Provide the [X, Y] coordinate of the cell's center where the given text is located.  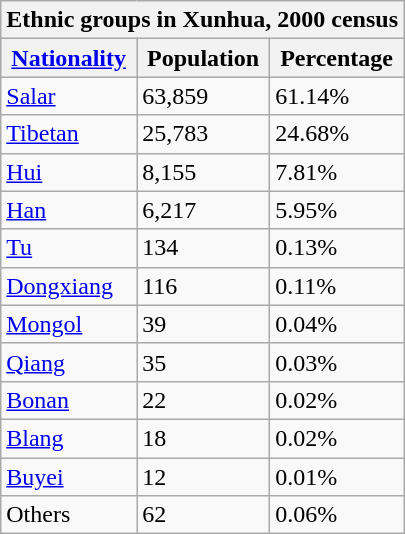
12 [204, 477]
Percentage [337, 58]
0.03% [337, 362]
0.13% [337, 248]
63,859 [204, 96]
Others [69, 515]
62 [204, 515]
22 [204, 400]
5.95% [337, 210]
0.04% [337, 324]
Population [204, 58]
Dongxiang [69, 286]
134 [204, 248]
Ethnic groups in Xunhua, 2000 census [202, 20]
24.68% [337, 134]
6,217 [204, 210]
Qiang [69, 362]
Salar [69, 96]
Bonan [69, 400]
Tu [69, 248]
Buyei [69, 477]
Tibetan [69, 134]
8,155 [204, 172]
116 [204, 286]
0.11% [337, 286]
Blang [69, 438]
0.06% [337, 515]
39 [204, 324]
61.14% [337, 96]
Han [69, 210]
0.01% [337, 477]
Hui [69, 172]
25,783 [204, 134]
18 [204, 438]
Mongol [69, 324]
Nationality [69, 58]
35 [204, 362]
7.81% [337, 172]
